Pinpoint the cell where the given text exists, returning its [x, y] midpoint coordinate. 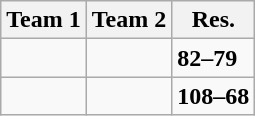
82–79 [214, 58]
Team 1 [44, 20]
108–68 [214, 96]
Res. [214, 20]
Team 2 [129, 20]
